For the text-containing cell, return its midpoint in [X, Y] coordinate format. 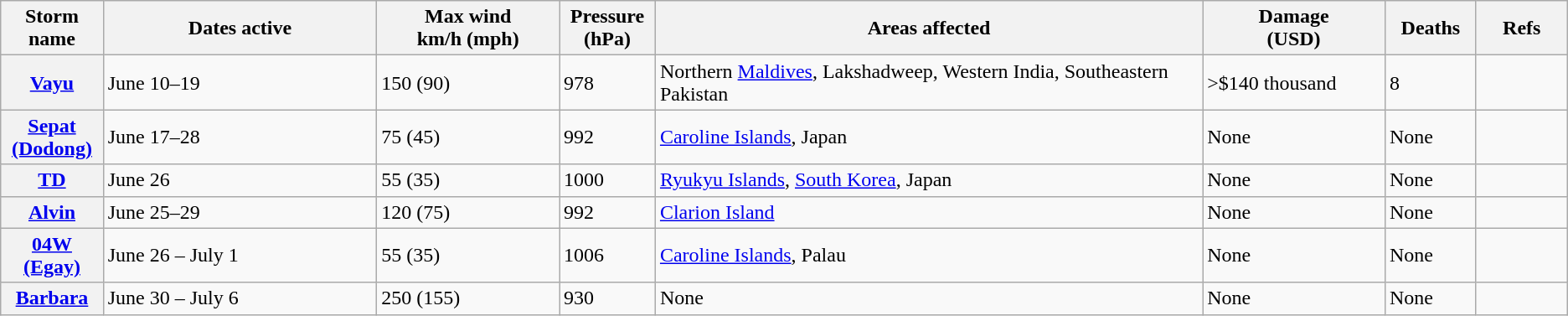
June 10–19 [240, 82]
Max windkm/h (mph) [468, 28]
978 [608, 82]
Caroline Islands, Palau [928, 255]
Refs [1521, 28]
Deaths [1431, 28]
120 (75) [468, 212]
June 26 – July 1 [240, 255]
June 17–28 [240, 137]
TD [52, 180]
8 [1431, 82]
Barbara [52, 298]
250 (155) [468, 298]
Dates active [240, 28]
Sepat (Dodong) [52, 137]
Northern Maldives, Lakshadweep, Western India, Southeastern Pakistan [928, 82]
930 [608, 298]
Caroline Islands, Japan [928, 137]
Damage(USD) [1294, 28]
Clarion Island [928, 212]
Pressure(hPa) [608, 28]
1000 [608, 180]
Vayu [52, 82]
June 25–29 [240, 212]
04W (Egay) [52, 255]
Storm name [52, 28]
Alvin [52, 212]
Areas affected [928, 28]
June 30 – July 6 [240, 298]
75 (45) [468, 137]
June 26 [240, 180]
>$140 thousand [1294, 82]
Ryukyu Islands, South Korea, Japan [928, 180]
150 (90) [468, 82]
1006 [608, 255]
